Capture the cell that displays the provided text and extract its [X, Y] central coordinate. 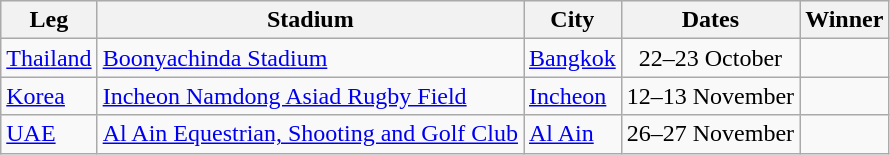
Bangkok [573, 58]
Al Ain [573, 134]
Incheon Namdong Asiad Rugby Field [310, 96]
Boonyachinda Stadium [310, 58]
Winner [844, 20]
Korea [49, 96]
UAE [49, 134]
22–23 October [710, 58]
Incheon [573, 96]
Stadium [310, 20]
Dates [710, 20]
Thailand [49, 58]
12–13 November [710, 96]
Al Ain Equestrian, Shooting and Golf Club [310, 134]
City [573, 20]
Leg [49, 20]
26–27 November [710, 134]
